Capture the cell that displays the provided text and extract its [X, Y] central coordinate. 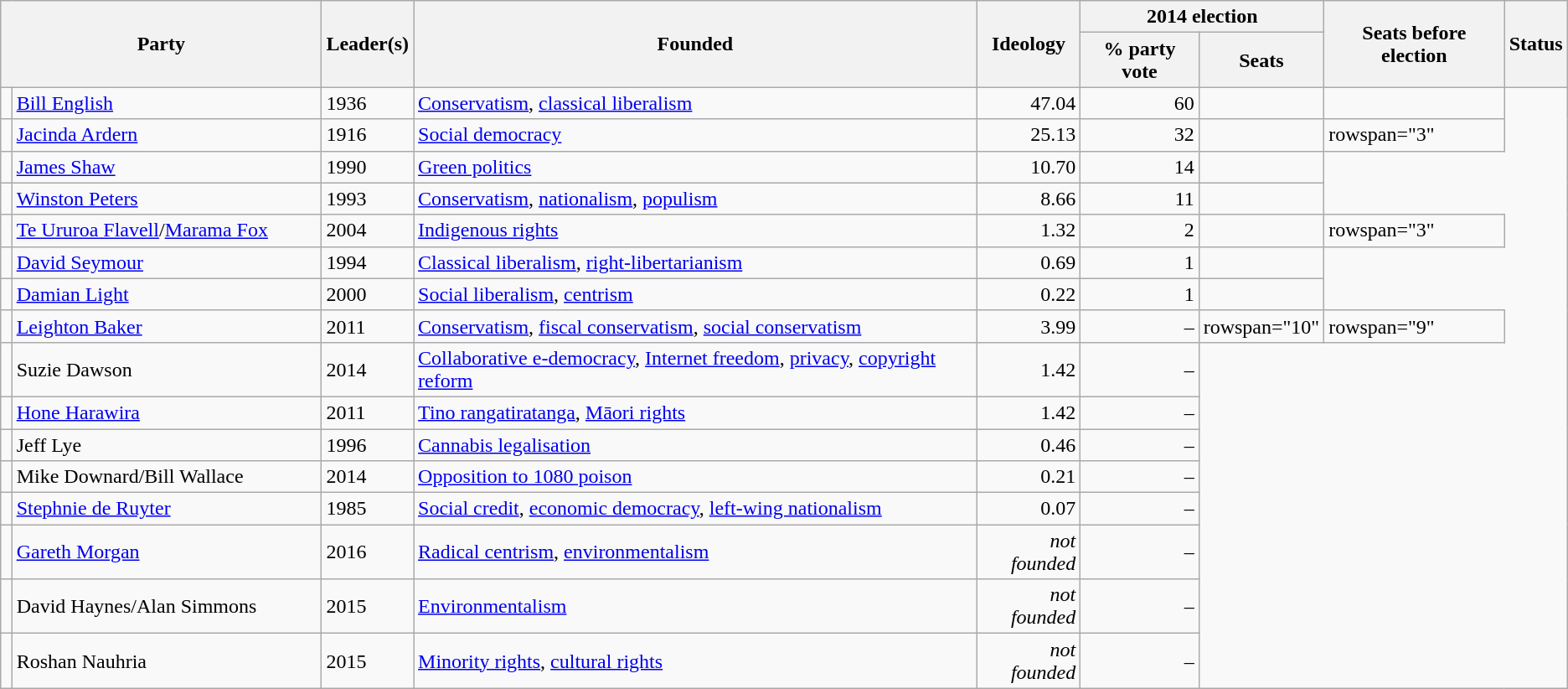
1.32 [1029, 231]
Suzie Dawson [167, 369]
Social liberalism, centrism [695, 294]
Conservatism, fiscal conservatism, social conservatism [695, 326]
10.70 [1029, 167]
32 [1139, 135]
rowspan="10" [1261, 326]
2000 [368, 294]
Classical liberalism, right-libertarianism [695, 262]
Roshan Nauhria [167, 661]
1936 [368, 103]
2014 election [1203, 17]
2016 [368, 552]
2004 [368, 231]
Environmentalism [695, 607]
Indigenous rights [695, 231]
Jeff Lye [167, 445]
James Shaw [167, 167]
3.99 [1029, 326]
Minority rights, cultural rights [695, 661]
0.07 [1029, 509]
Party [161, 44]
25.13 [1029, 135]
1994 [368, 262]
Social credit, economic democracy, left-wing nationalism [695, 509]
Ideology [1029, 44]
Te Ururoa Flavell/Marama Fox [167, 231]
Leighton Baker [167, 326]
47.04 [1029, 103]
Damian Light [167, 294]
11 [1139, 199]
Seats before election [1414, 44]
Social democracy [695, 135]
1993 [368, 199]
8.66 [1029, 199]
Radical centrism, environmentalism [695, 552]
14 [1139, 167]
0.21 [1029, 477]
Collaborative e-democracy, Internet freedom, privacy, copyright reform [695, 369]
David Haynes/Alan Simmons [167, 607]
1916 [368, 135]
Green politics [695, 167]
Jacinda Ardern [167, 135]
Winston Peters [167, 199]
0.22 [1029, 294]
2 [1139, 231]
rowspan="9" [1414, 326]
Cannabis legalisation [695, 445]
Tino rangatiratanga, Māori rights [695, 412]
1996 [368, 445]
1990 [368, 167]
Founded [695, 44]
Bill English [167, 103]
Mike Downard/Bill Wallace [167, 477]
1985 [368, 509]
% party vote [1139, 60]
Conservatism, classical liberalism [695, 103]
Opposition to 1080 poison [695, 477]
Seats [1261, 60]
Gareth Morgan [167, 552]
David Seymour [167, 262]
Stephnie de Ruyter [167, 509]
0.69 [1029, 262]
0.46 [1029, 445]
Hone Harawira [167, 412]
Status [1536, 44]
Conservatism, nationalism, populism [695, 199]
60 [1139, 103]
Leader(s) [368, 44]
